Extract the (X, Y) coordinate from the center of the cell holding the provided text.  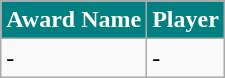
Player (186, 20)
Award Name (74, 20)
